Capture the cell that displays the provided text and extract its (X, Y) central coordinate. 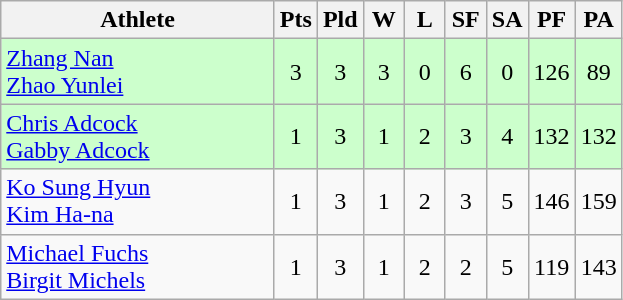
146 (552, 202)
Chris Adcock Gabby Adcock (138, 136)
PA (598, 20)
PF (552, 20)
L (424, 20)
4 (507, 136)
126 (552, 72)
W (384, 20)
Pld (340, 20)
159 (598, 202)
6 (466, 72)
SA (507, 20)
119 (552, 266)
SF (466, 20)
143 (598, 266)
Zhang Nan Zhao Yunlei (138, 72)
Athlete (138, 20)
Michael Fuchs Birgit Michels (138, 266)
Ko Sung Hyun Kim Ha-na (138, 202)
Pts (296, 20)
89 (598, 72)
